Return [X, Y] of the center of cell containing provided text 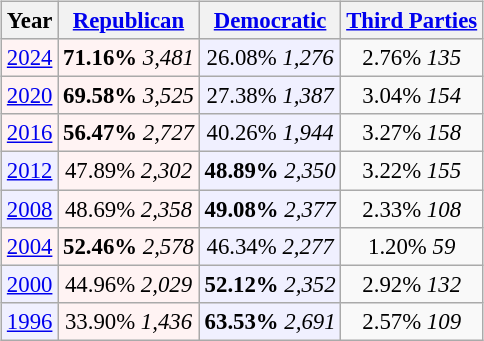
44.96% 2,029 [129, 284]
1996 [30, 321]
2004 [30, 246]
3.27% 158 [412, 133]
47.89% 2,302 [129, 171]
2.57% 109 [412, 321]
2016 [30, 133]
2024 [30, 58]
46.34% 2,277 [270, 246]
Year [30, 21]
Republican [129, 21]
1.20% 59 [412, 246]
48.89% 2,350 [270, 171]
40.26% 1,944 [270, 133]
2020 [30, 96]
26.08% 1,276 [270, 58]
33.90% 1,436 [129, 321]
49.08% 2,377 [270, 209]
2.92% 132 [412, 284]
27.38% 1,387 [270, 96]
63.53% 2,691 [270, 321]
Democratic [270, 21]
52.46% 2,578 [129, 246]
3.22% 155 [412, 171]
2008 [30, 209]
71.16% 3,481 [129, 58]
48.69% 2,358 [129, 209]
2012 [30, 171]
2.76% 135 [412, 58]
52.12% 2,352 [270, 284]
2000 [30, 284]
2.33% 108 [412, 209]
56.47% 2,727 [129, 133]
69.58% 3,525 [129, 96]
Third Parties [412, 21]
3.04% 154 [412, 96]
